For the text-containing cell, return its midpoint in [x, y] coordinate format. 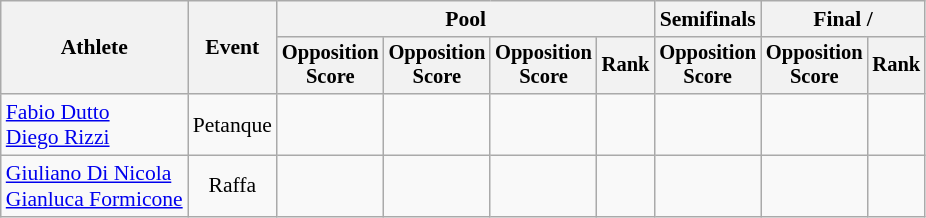
Petanque [232, 124]
Final / [843, 19]
Semifinals [708, 19]
Athlete [94, 48]
Raffa [232, 186]
Fabio DuttoDiego Rizzi [94, 124]
Event [232, 48]
Pool [466, 19]
Giuliano Di NicolaGianluca Formicone [94, 186]
